Determine the (x, y) coordinate at the center of the cell enclosing the given text.  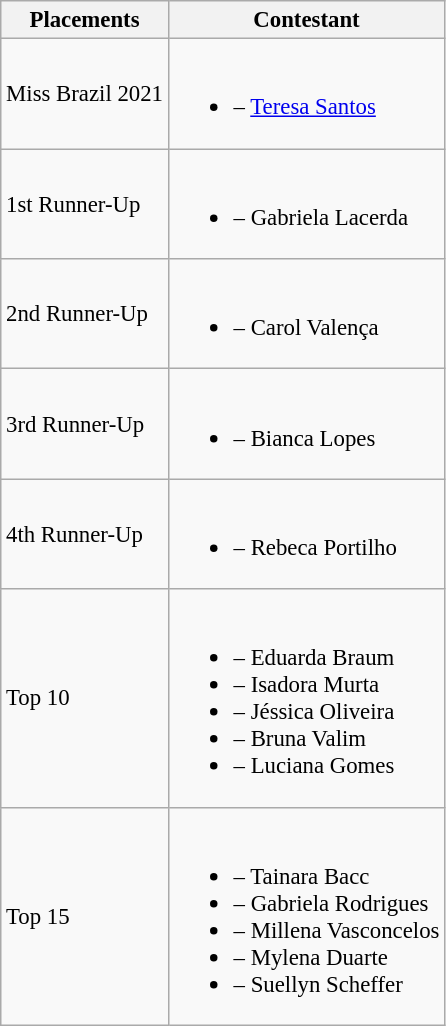
1st Runner-Up (85, 204)
– Carol Valença (306, 314)
– Gabriela Lacerda (306, 204)
– Teresa Santos (306, 94)
– Bianca Lopes (306, 424)
2nd Runner-Up (85, 314)
3rd Runner-Up (85, 424)
– Tainara Bacc – Gabriela Rodrigues – Millena Vasconcelos – Mylena Duarte – Suellyn Scheffer (306, 916)
Placements (85, 20)
Contestant (306, 20)
4th Runner-Up (85, 534)
– Eduarda Braum – Isadora Murta – Jéssica Oliveira – Bruna Valim – Luciana Gomes (306, 698)
Top 10 (85, 698)
– Rebeca Portilho (306, 534)
Top 15 (85, 916)
Miss Brazil 2021 (85, 94)
